For the text-containing cell, return its midpoint in (x, y) coordinate format. 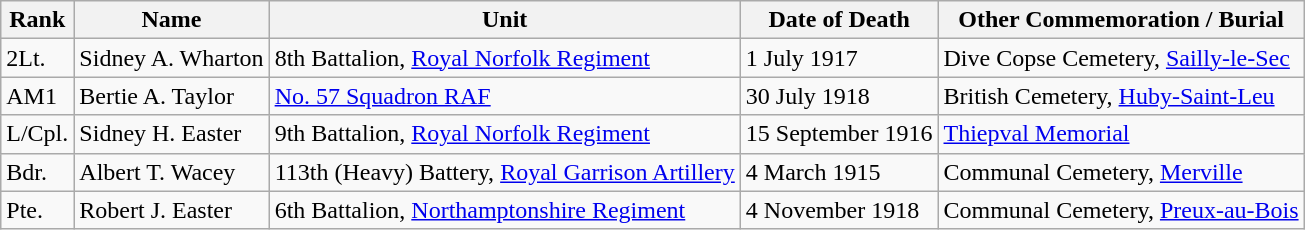
Rank (38, 20)
Date of Death (839, 20)
Albert T. Wacey (172, 172)
4 November 1918 (839, 210)
4 March 1915 (839, 172)
1 July 1917 (839, 58)
113th (Heavy) Battery, Royal Garrison Artillery (504, 172)
Bertie A. Taylor (172, 96)
Communal Cemetery, Preux-au-Bois (1121, 210)
Robert J. Easter (172, 210)
Communal Cemetery, Merville (1121, 172)
Sidney H. Easter (172, 134)
Thiepval Memorial (1121, 134)
Name (172, 20)
AM1 (38, 96)
Bdr. (38, 172)
No. 57 Squadron RAF (504, 96)
2Lt. (38, 58)
Pte. (38, 210)
L/Cpl. (38, 134)
15 September 1916 (839, 134)
Unit (504, 20)
30 July 1918 (839, 96)
6th Battalion, Northamptonshire Regiment (504, 210)
8th Battalion, Royal Norfolk Regiment (504, 58)
Sidney A. Wharton (172, 58)
British Cemetery, Huby-Saint-Leu (1121, 96)
Dive Copse Cemetery, Sailly-le-Sec (1121, 58)
Other Commemoration / Burial (1121, 20)
9th Battalion, Royal Norfolk Regiment (504, 134)
